For the text-containing cell, return its midpoint in (x, y) coordinate format. 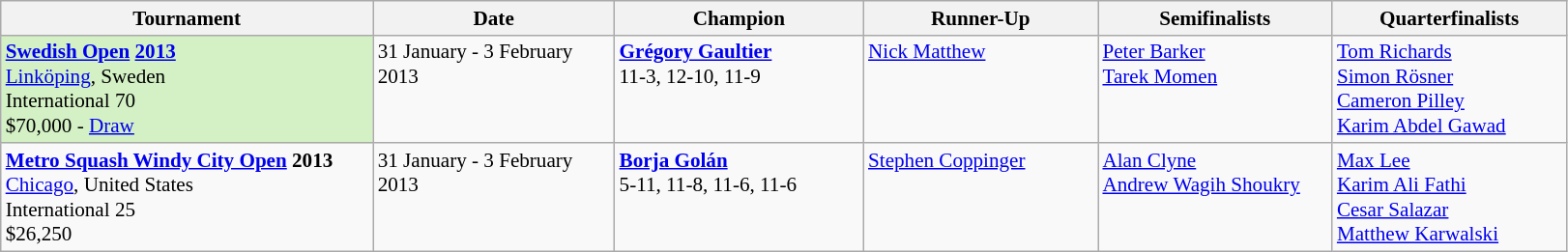
Grégory Gaultier11-3, 12-10, 11-9 (739, 89)
Semifinalists (1215, 17)
Nick Matthew (980, 89)
Alan Clyne Andrew Wagih Shoukry (1215, 197)
Swedish Open 2013 Linköping, SwedenInternational 70$70,000 - Draw (188, 89)
Max Lee Karim Ali Fathi Cesar Salazar Matthew Karwalski (1449, 197)
Champion (739, 17)
Tom Richards Simon Rösner Cameron Pilley Karim Abdel Gawad (1449, 89)
Stephen Coppinger (980, 197)
Borja Golán5-11, 11-8, 11-6, 11-6 (739, 197)
Metro Squash Windy City Open 2013 Chicago, United StatesInternational 25$26,250 (188, 197)
Runner-Up (980, 17)
Quarterfinalists (1449, 17)
Tournament (188, 17)
Peter Barker Tarek Momen (1215, 89)
Date (494, 17)
